Search for the cell housing the specified text and yield its [X, Y] center coordinate. 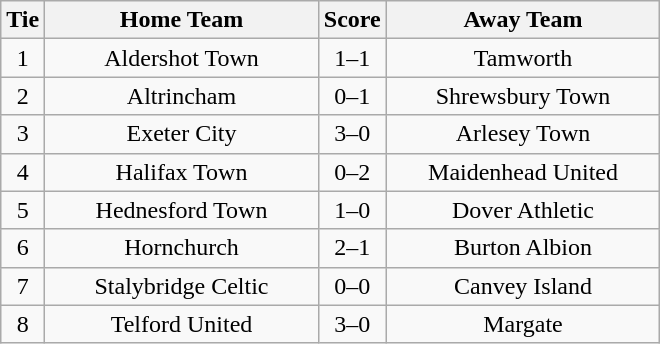
Canvey Island [523, 286]
1–0 [352, 210]
Score [352, 20]
Aldershot Town [182, 58]
0–0 [352, 286]
2 [23, 96]
Tie [23, 20]
6 [23, 248]
Hornchurch [182, 248]
Arlesey Town [523, 134]
8 [23, 324]
Hednesford Town [182, 210]
Home Team [182, 20]
Away Team [523, 20]
Altrincham [182, 96]
7 [23, 286]
5 [23, 210]
1 [23, 58]
Burton Albion [523, 248]
Tamworth [523, 58]
Halifax Town [182, 172]
Exeter City [182, 134]
4 [23, 172]
0–1 [352, 96]
Shrewsbury Town [523, 96]
1–1 [352, 58]
0–2 [352, 172]
2–1 [352, 248]
3 [23, 134]
Dover Athletic [523, 210]
Margate [523, 324]
Stalybridge Celtic [182, 286]
Telford United [182, 324]
Maidenhead United [523, 172]
